Determine the [X, Y] coordinate at the center of the cell enclosing the given text.  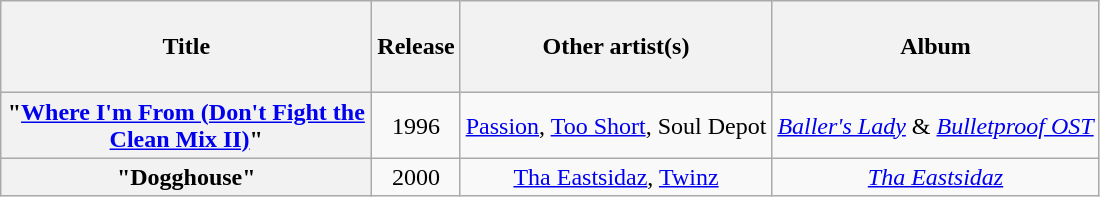
Baller's Lady & Bulletproof OST [936, 126]
"Where I'm From (Don't Fight the Clean Mix II)" [186, 126]
Title [186, 47]
"Dogghouse" [186, 177]
Other artist(s) [616, 47]
Tha Eastsidaz, Twinz [616, 177]
Passion, Too Short, Soul Depot [616, 126]
Album [936, 47]
2000 [416, 177]
1996 [416, 126]
Tha Eastsidaz [936, 177]
Release [416, 47]
